Return the (x, y) coordinate for the center point of the cell that contains the specified text.  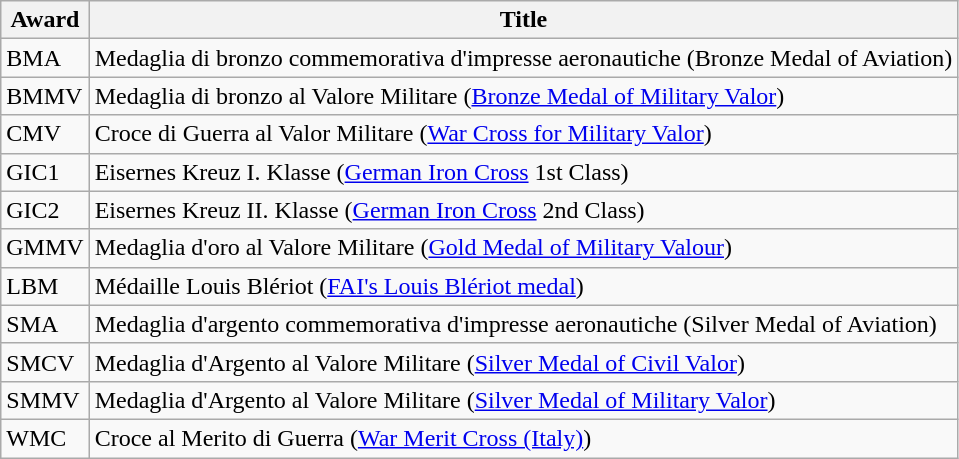
Medaglia d'Argento al Valore Militare (Silver Medal of Civil Valor) (524, 362)
SMCV (45, 362)
Eisernes Kreuz II. Klasse (German Iron Cross 2nd Class) (524, 210)
Croce al Merito di Guerra (War Merit Cross (Italy)) (524, 438)
Croce di Guerra al Valor Militare (War Cross for Military Valor) (524, 134)
LBM (45, 286)
GIC1 (45, 172)
Medaglia d'Argento al Valore Militare (Silver Medal of Military Valor) (524, 400)
Medaglia d'argento commemorativa d'impresse aeronautiche (Silver Medal of Aviation) (524, 324)
GIC2 (45, 210)
SMA (45, 324)
GMMV (45, 248)
WMC (45, 438)
Medaglia di bronzo commemorativa d'impresse aeronautiche (Bronze Medal of Aviation) (524, 58)
Medaglia di bronzo al Valore Militare (Bronze Medal of Military Valor) (524, 96)
Eisernes Kreuz I. Klasse (German Iron Cross 1st Class) (524, 172)
Award (45, 20)
CMV (45, 134)
Title (524, 20)
Médaille Louis Blériot (FAI's Louis Blériot medal) (524, 286)
BMA (45, 58)
BMMV (45, 96)
Medaglia d'oro al Valore Militare (Gold Medal of Military Valour) (524, 248)
SMMV (45, 400)
